Provide the [X, Y] coordinate of the cell's center where the given text is located.  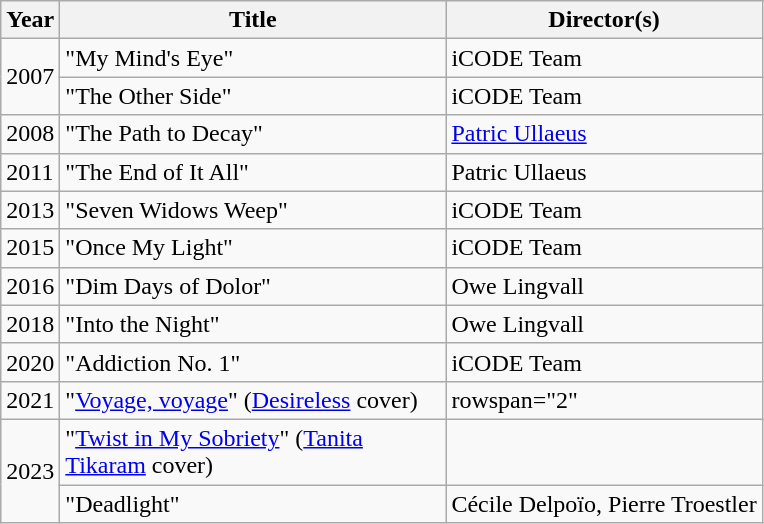
2011 [30, 172]
2018 [30, 324]
2023 [30, 470]
"My Mind's Eye" [253, 58]
Cécile Delpoïo, Pierre Troestler [604, 503]
2007 [30, 77]
"Voyage, voyage" (Desireless cover) [253, 400]
Year [30, 20]
2013 [30, 210]
rowspan="2" [604, 400]
"The Other Side" [253, 96]
"The End of It All" [253, 172]
2015 [30, 248]
2016 [30, 286]
"Twist in My Sobriety" (Tanita Tikaram cover) [253, 452]
"Once My Light" [253, 248]
"Dim Days of Dolor" [253, 286]
2020 [30, 362]
"Deadlight" [253, 503]
"Addiction No. 1" [253, 362]
"Seven Widows Weep" [253, 210]
Director(s) [604, 20]
2021 [30, 400]
"The Path to Decay" [253, 134]
Title [253, 20]
"Into the Night" [253, 324]
2008 [30, 134]
